Find where the given text appears and provide that cell's center as (x, y) coordinate. 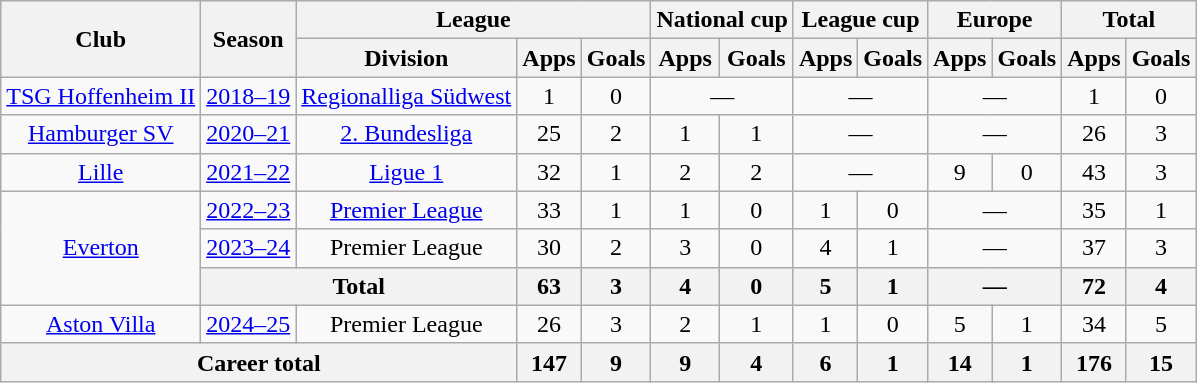
League (474, 20)
63 (549, 286)
2024–25 (248, 324)
Club (101, 39)
14 (960, 362)
72 (1094, 286)
Season (248, 39)
Division (406, 58)
6 (825, 362)
League cup (860, 20)
Aston Villa (101, 324)
2018–19 (248, 96)
15 (1161, 362)
43 (1094, 172)
176 (1094, 362)
Lille (101, 172)
33 (549, 210)
National cup (722, 20)
34 (1094, 324)
Regionalliga Südwest (406, 96)
30 (549, 248)
Europe (995, 20)
32 (549, 172)
2023–24 (248, 248)
2. Bundesliga (406, 134)
Career total (259, 362)
2021–22 (248, 172)
TSG Hoffenheim II (101, 96)
147 (549, 362)
35 (1094, 210)
2022–23 (248, 210)
Everton (101, 248)
Ligue 1 (406, 172)
37 (1094, 248)
25 (549, 134)
2020–21 (248, 134)
Hamburger SV (101, 134)
